Pinpoint the cell where the given text exists, returning its [X, Y] midpoint coordinate. 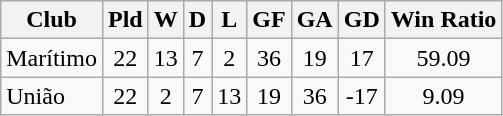
-17 [362, 96]
D [197, 20]
União [52, 96]
GF [269, 20]
Marítimo [52, 58]
Pld [125, 20]
W [166, 20]
Win Ratio [444, 20]
9.09 [444, 96]
GD [362, 20]
Club [52, 20]
17 [362, 58]
GA [314, 20]
L [230, 20]
59.09 [444, 58]
